Extract the (x, y) coordinate from the center of the cell holding the provided text.  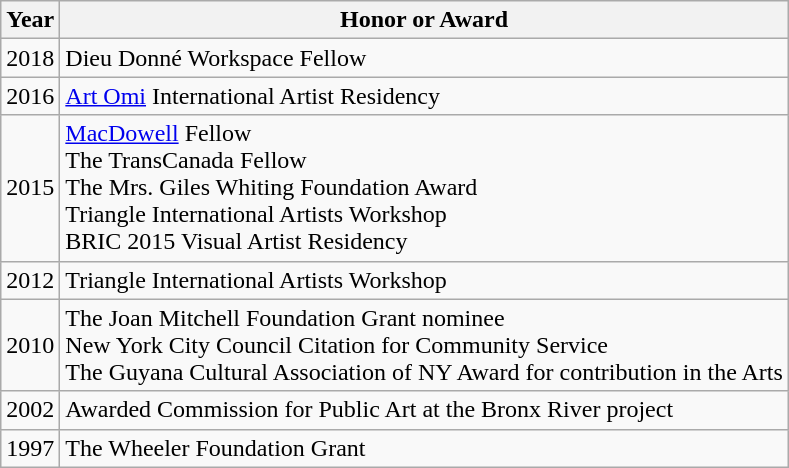
Art Omi International Artist Residency (424, 96)
2002 (30, 410)
1997 (30, 448)
2010 (30, 345)
The Wheeler Foundation Grant (424, 448)
2012 (30, 280)
Year (30, 20)
2015 (30, 188)
Awarded Commission for Public Art at the Bronx River project (424, 410)
Triangle International Artists Workshop (424, 280)
2018 (30, 58)
2016 (30, 96)
Dieu Donné Workspace Fellow (424, 58)
MacDowell FellowThe TransCanada FellowThe Mrs. Giles Whiting Foundation AwardTriangle International Artists WorkshopBRIC 2015 Visual Artist Residency (424, 188)
Honor or Award (424, 20)
